Scan for the cell matching the given text and deliver its [x, y] coordinate at center. 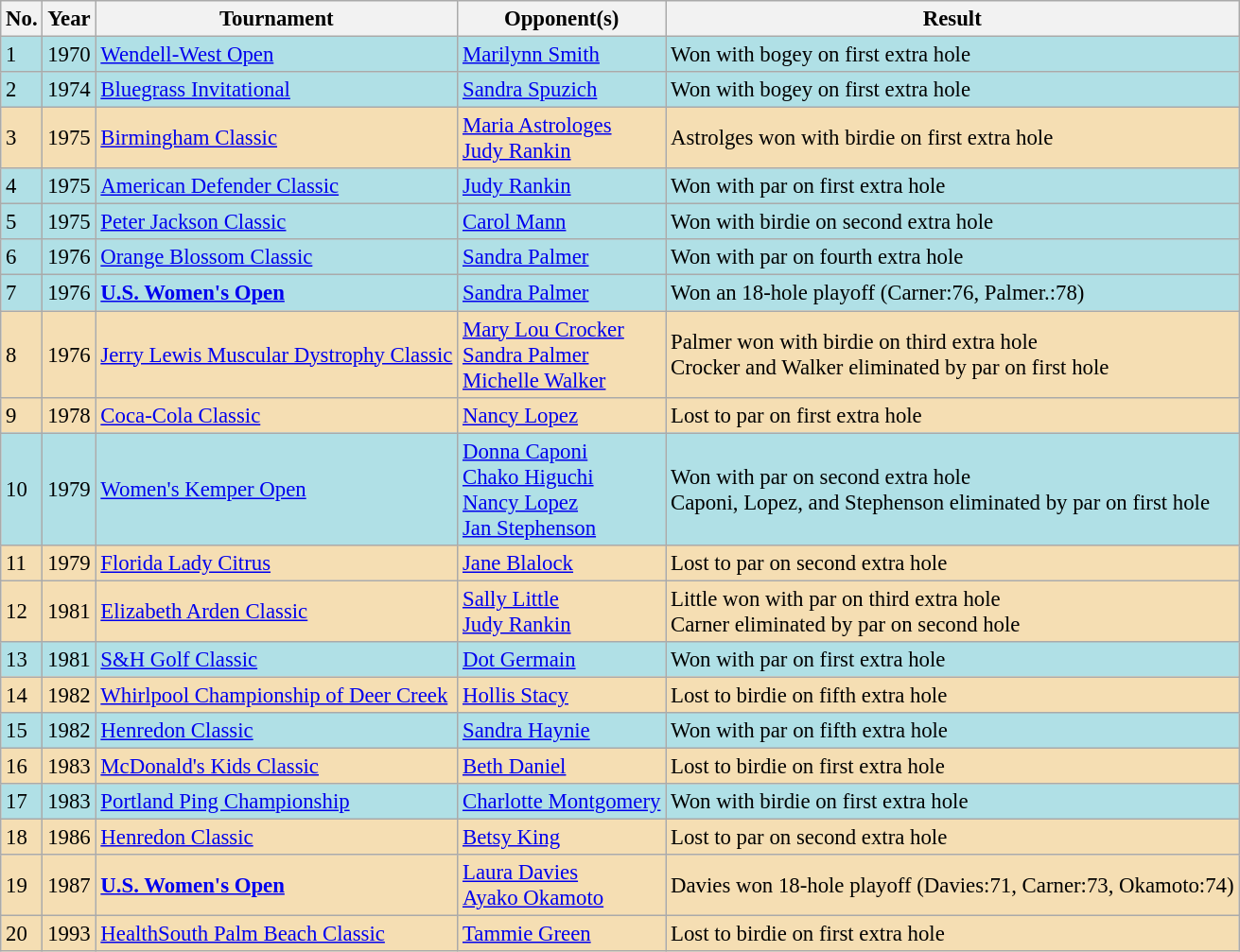
4 [22, 186]
Nancy Lopez [562, 415]
Wendell-West Open [276, 55]
No. [22, 19]
Orange Blossom Classic [276, 258]
1 [22, 55]
5 [22, 222]
Hollis Stacy [562, 695]
S&H Golf Classic [276, 660]
6 [22, 258]
Peter Jackson Classic [276, 222]
Year [69, 19]
2 [22, 90]
1978 [69, 415]
McDonald's Kids Classic [276, 766]
10 [22, 490]
Won with par on fourth extra hole [952, 258]
15 [22, 731]
Sandra Haynie [562, 731]
Bluegrass Invitational [276, 90]
Donna Caponi Chako Higuchi Nancy Lopez Jan Stephenson [562, 490]
8 [22, 355]
3 [22, 138]
Tournament [276, 19]
Elizabeth Arden Classic [276, 611]
1970 [69, 55]
Astrolges won with birdie on first extra hole [952, 138]
13 [22, 660]
Judy Rankin [562, 186]
Won with par on second extra holeCaponi, Lopez, and Stephenson eliminated by par on first hole [952, 490]
Laura Davies Ayako Okamoto [562, 885]
HealthSouth Palm Beach Classic [276, 934]
Lost to par on first extra hole [952, 415]
Lost to birdie on fifth extra hole [952, 695]
Florida Lady Citrus [276, 563]
Davies won 18-hole playoff (Davies:71, Carner:73, Okamoto:74) [952, 885]
Carol Mann [562, 222]
19 [22, 885]
Won with par on fifth extra hole [952, 731]
Maria Astrologes Judy Rankin [562, 138]
18 [22, 838]
Sally Little Judy Rankin [562, 611]
14 [22, 695]
Jerry Lewis Muscular Dystrophy Classic [276, 355]
Won with birdie on first extra hole [952, 802]
20 [22, 934]
11 [22, 563]
7 [22, 293]
Whirlpool Championship of Deer Creek [276, 695]
Marilynn Smith [562, 55]
Coca-Cola Classic [276, 415]
Won with birdie on second extra hole [952, 222]
Sandra Spuzich [562, 90]
Charlotte Montgomery [562, 802]
Tammie Green [562, 934]
Birmingham Classic [276, 138]
Mary Lou Crocker Sandra Palmer Michelle Walker [562, 355]
1986 [69, 838]
16 [22, 766]
Betsy King [562, 838]
Portland Ping Championship [276, 802]
1993 [69, 934]
1987 [69, 885]
12 [22, 611]
American Defender Classic [276, 186]
Women's Kemper Open [276, 490]
17 [22, 802]
Dot Germain [562, 660]
Little won with par on third extra holeCarner eliminated by par on second hole [952, 611]
Opponent(s) [562, 19]
Result [952, 19]
9 [22, 415]
Beth Daniel [562, 766]
Palmer won with birdie on third extra holeCrocker and Walker eliminated by par on first hole [952, 355]
Won an 18-hole playoff (Carner:76, Palmer.:78) [952, 293]
Jane Blalock [562, 563]
1974 [69, 90]
